Locate the cell with the specified text and output its (X, Y) center coordinate. 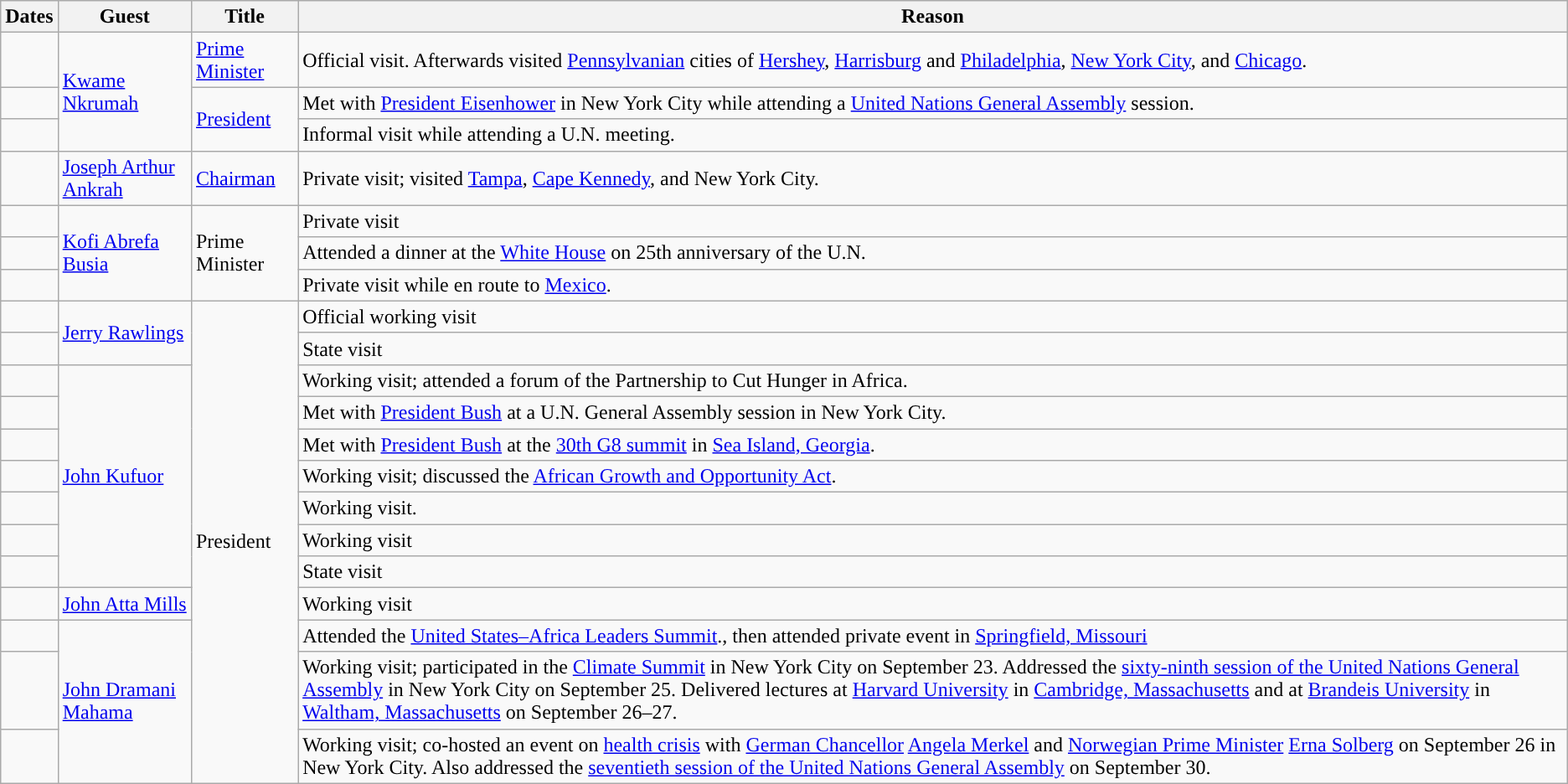
Attended the United States–Africa Leaders Summit., then attended private event in Springfield, Missouri (933, 636)
Met with President Bush at the 30th G8 summit in Sea Island, Georgia. (933, 445)
Jerry Rawlings (124, 333)
Informal visit while attending a U.N. meeting. (933, 135)
Private visit (933, 221)
Dates (29, 17)
Attended a dinner at the White House on 25th anniversary of the U.N. (933, 253)
Guest (124, 17)
Official visit. Afterwards visited Pennsylvanian cities of Hershey, Harrisburg and Philadelphia, New York City, and Chicago. (933, 60)
Kwame Nkrumah (124, 92)
John Dramani Mahama (124, 702)
Working visit; attended a forum of the Partnership to Cut Hunger in Africa. (933, 380)
Met with President Eisenhower in New York City while attending a United Nations General Assembly session. (933, 103)
Kofi Abrefa Busia (124, 253)
Reason (933, 17)
Private visit while en route to Mexico. (933, 285)
John Atta Mills (124, 604)
Working visit. (933, 508)
Private visit; visited Tampa, Cape Kennedy, and New York City. (933, 178)
Working visit; discussed the African Growth and Opportunity Act. (933, 477)
Title (245, 17)
Official working visit (933, 317)
Chairman (245, 178)
Met with President Bush at a U.N. General Assembly session in New York City. (933, 412)
John Kufuor (124, 476)
Joseph Arthur Ankrah (124, 178)
